Return the [X, Y] coordinate for the center point of the cell that contains the specified text.  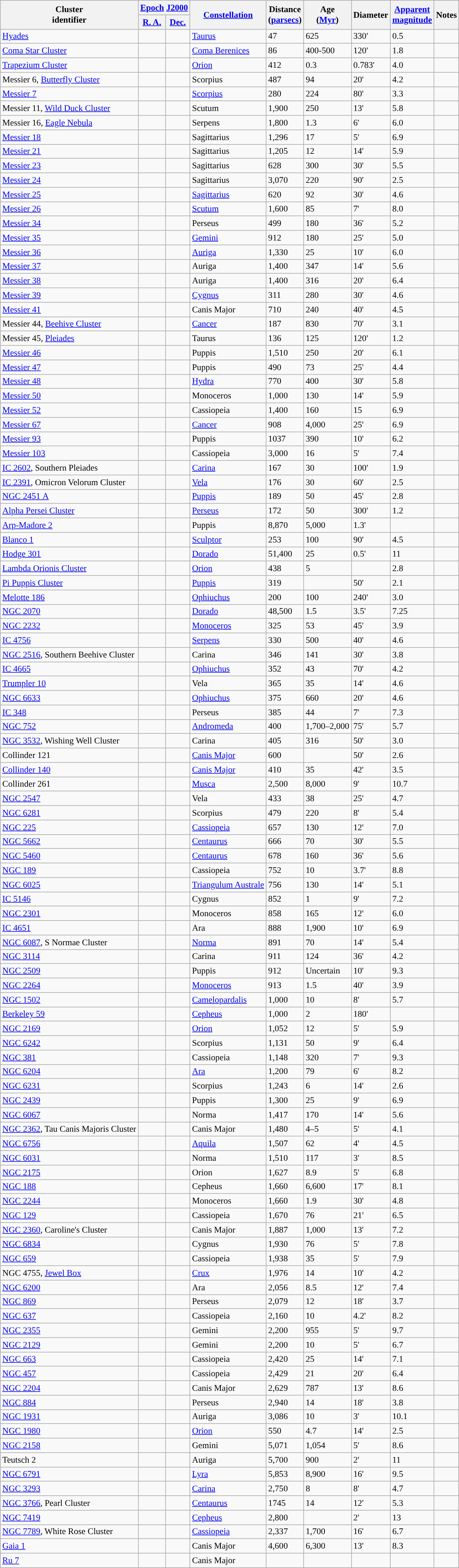
240' [371, 597]
Dec. [178, 22]
8.1 [412, 1187]
6 [327, 1086]
3.1 [412, 324]
1,330 [285, 252]
124 [327, 957]
Musca [228, 784]
170 [327, 1115]
NGC 2175 [69, 1172]
NGC 2439 [69, 1101]
NGC 869 [69, 1302]
Messier 52 [69, 410]
2,940 [285, 1403]
6.8 [412, 1172]
858 [285, 914]
888 [285, 928]
4.1 [412, 1129]
NGC 1980 [69, 1431]
3.5' [371, 611]
136 [285, 339]
4–5 [327, 1129]
200 [285, 597]
320 [327, 1057]
NGC 663 [69, 1359]
7.1 [412, 1359]
80' [371, 94]
92 [327, 195]
NGC 659 [69, 1259]
NGC 2204 [69, 1388]
Lambda Orionis Cluster [69, 569]
Alpha Persei Cluster [69, 511]
Apparentmagnitude [412, 15]
770 [285, 381]
Messier 11, Wild Duck Cluster [69, 109]
1,700 [327, 1532]
16 [327, 454]
Melotte 186 [69, 597]
Messier 23 [69, 166]
3.7' [371, 871]
NGC 2158 [69, 1446]
410 [285, 770]
8 [327, 1489]
21 [327, 1374]
Messier 26 [69, 209]
Sculptor [228, 540]
43 [327, 669]
Messier 24 [69, 180]
5.2 [412, 224]
5,071 [285, 1446]
660 [327, 698]
NGC 2360, Caroline's Cluster [69, 1230]
NGC 6281 [69, 813]
NGC 2362, Tau Canis Majoris Cluster [69, 1129]
1,131 [285, 1043]
NGC 2509 [69, 971]
1,205 [285, 151]
NGC 381 [69, 1057]
Gaia 1 [69, 1546]
NGC 6633 [69, 698]
51,400 [285, 554]
48,500 [285, 611]
NGC 2070 [69, 611]
490 [285, 367]
Messier 35 [69, 238]
620 [285, 195]
550 [285, 1431]
955 [327, 1331]
5,853 [285, 1474]
NGC 3766, Pearl Cluster [69, 1503]
Teutsch 2 [69, 1460]
830 [327, 324]
300 [327, 166]
2,629 [285, 1388]
4,000 [327, 425]
10.7 [412, 784]
NGC 2244 [69, 1201]
Diameter [371, 15]
Collinder 140 [69, 770]
Messier 6, Butterfly Cluster [69, 80]
Pi Puppis Cluster [69, 583]
Messier 45, Pleiades [69, 339]
4' [371, 1144]
NGC 6834 [69, 1244]
Age(Myr) [327, 15]
5.3 [412, 1503]
Coma Star Cluster [69, 51]
438 [285, 569]
13 [412, 1518]
4.0 [412, 65]
NGC 225 [69, 827]
94 [327, 80]
79 [327, 1072]
9.7 [412, 1331]
NGC 4755, Jewel Box [69, 1273]
2.1 [412, 583]
IC 4756 [69, 641]
330' [371, 36]
NGC 6204 [69, 1072]
1745 [285, 1503]
NGC 6031 [69, 1158]
73 [327, 367]
Constellation [228, 15]
1,054 [327, 1446]
Collinder 121 [69, 756]
1,052 [285, 1029]
117 [327, 1158]
0.5' [371, 554]
311 [285, 295]
1.3' [371, 525]
8,000 [327, 784]
NGC 6242 [69, 1043]
2,500 [285, 784]
5 [327, 569]
7.8 [412, 1244]
Collinder 261 [69, 784]
499 [285, 224]
4.4 [412, 367]
IC 4665 [69, 669]
625 [327, 36]
NGC 5662 [69, 842]
NGC 6756 [69, 1144]
908 [285, 425]
852 [285, 899]
2,429 [285, 1374]
1,887 [285, 1230]
Camelopardalis [228, 1000]
1,243 [285, 1086]
1,670 [285, 1216]
IC 5146 [69, 899]
330 [285, 641]
7.0 [412, 827]
Ru 7 [69, 1561]
NGC 1502 [69, 1000]
Messier 36 [69, 252]
85 [327, 209]
10.1 [412, 1417]
NGC 3114 [69, 957]
53 [327, 626]
NGC 2232 [69, 626]
319 [285, 583]
NGC 2169 [69, 1029]
0.3 [327, 65]
NGC 2451 A [69, 496]
657 [285, 827]
NGC 6067 [69, 1115]
176 [285, 482]
NGC 5460 [69, 856]
Messier 48 [69, 381]
3.7 [412, 1302]
Messier 38 [69, 281]
38 [327, 799]
253 [285, 540]
165 [327, 914]
NGC 188 [69, 1187]
913 [285, 986]
IC 2602, Southern Pleiades [69, 468]
3.5 [412, 770]
Messier 25 [69, 195]
17' [371, 1187]
Messier 50 [69, 396]
Clusteridentifier [69, 15]
3,000 [285, 454]
4.8 [412, 1201]
21′ [371, 1216]
Distance(parsecs) [285, 15]
2,160 [285, 1316]
Trapezium Cluster [69, 65]
Messier 44, Beehive Cluster [69, 324]
3,086 [285, 1417]
NGC 129 [69, 1216]
NGC 2301 [69, 914]
180' [371, 1014]
5.1 [412, 885]
385 [285, 712]
1,938 [285, 1259]
2,337 [285, 1532]
NGC 3532, Wishing Well Cluster [69, 741]
6.5 [412, 1216]
7.3 [412, 712]
Messier 46 [69, 353]
Blanco 1 [69, 540]
NGC 7419 [69, 1518]
NGC 6791 [69, 1474]
1,300 [285, 1101]
224 [327, 94]
172 [285, 511]
1,700–2,000 [327, 726]
NGC 189 [69, 871]
Messier 16, Eagle Nebula [69, 123]
787 [327, 1388]
487 [285, 80]
Epoch J2000 [164, 8]
2,800 [285, 1518]
6.1 [412, 353]
NGC 2264 [69, 986]
17 [327, 137]
1,930 [285, 1244]
Arp-Madore 2 [69, 525]
Coma Berenices [228, 51]
412 [285, 65]
Messier 103 [69, 454]
NGC 2547 [69, 799]
Triangulum Australe [228, 885]
346 [285, 655]
Messier 41 [69, 310]
42' [371, 770]
390 [327, 439]
1.3 [327, 123]
NGC 457 [69, 1374]
5,000 [327, 525]
Hyades [69, 36]
2,750 [285, 1489]
Trumpler 10 [69, 684]
666 [285, 842]
0.783' [371, 65]
Aquila [228, 1144]
240 [327, 310]
NGC 884 [69, 1403]
187 [285, 324]
911 [285, 957]
7.25 [412, 611]
NGC 2516, Southern Beehive Cluster [69, 655]
2,079 [285, 1302]
1,148 [285, 1057]
47 [285, 36]
2 [327, 1014]
IC 2391, Omicron Velorum Cluster [69, 482]
8,900 [327, 1474]
1,417 [285, 1115]
1,480 [285, 1129]
325 [285, 626]
2,420 [285, 1359]
NGC 6087, S Normae Cluster [69, 942]
Messier 37 [69, 266]
Messier 39 [69, 295]
189 [285, 496]
433 [285, 799]
752 [285, 871]
IC 4651 [69, 928]
710 [285, 310]
62 [327, 1144]
352 [285, 669]
8.0 [412, 209]
Messier 7 [69, 94]
Hodge 301 [69, 554]
6.2 [412, 439]
300' [371, 511]
Messier 93 [69, 439]
1,600 [285, 209]
Hydra [228, 381]
600 [285, 756]
2,056 [285, 1287]
Messier 18 [69, 137]
9.5 [412, 1474]
141 [327, 655]
1,507 [285, 1144]
365 [285, 684]
NGC 637 [69, 1316]
60' [371, 482]
1,296 [285, 137]
IC 348 [69, 712]
628 [285, 166]
NGC 6025 [69, 885]
1,200 [285, 1072]
479 [285, 813]
891 [285, 942]
1,800 [285, 123]
Notes [446, 15]
Uncertain [327, 971]
1,976 [285, 1273]
R. A. [152, 22]
4,600 [285, 1546]
Messier 67 [69, 425]
NGC 2129 [69, 1345]
NGC 2355 [69, 1331]
NGC 3293 [69, 1489]
6,300 [327, 1546]
Crux [228, 1273]
6,600 [327, 1187]
Lyra [228, 1474]
75' [371, 726]
8.8 [412, 871]
Messier 47 [69, 367]
125 [327, 339]
Messier 34 [69, 224]
NGC 752 [69, 726]
7.9 [412, 1259]
8.3 [412, 1546]
100' [371, 468]
5.0 [412, 238]
NGC 6200 [69, 1287]
4.2' [371, 1316]
405 [285, 741]
3.3 [412, 94]
86 [285, 51]
15 [371, 410]
Berkeley 59 [69, 1014]
375 [285, 698]
8,870 [285, 525]
1,627 [285, 1172]
3,070 [285, 180]
5,700 [285, 1460]
Andromeda [228, 726]
347 [327, 266]
678 [285, 856]
44 [327, 712]
167 [285, 468]
NGC 6231 [69, 1086]
0.5 [412, 36]
8.9 [327, 1172]
NGC 7789, White Rose Cluster [69, 1532]
500 [327, 641]
1037 [285, 439]
400-500 [327, 51]
NGC 1931 [69, 1417]
Messier 21 [69, 151]
1.8 [412, 51]
900 [327, 1460]
756 [285, 885]
1 [327, 899]
